Scan for the cell matching the given text and deliver its [X, Y] coordinate at center. 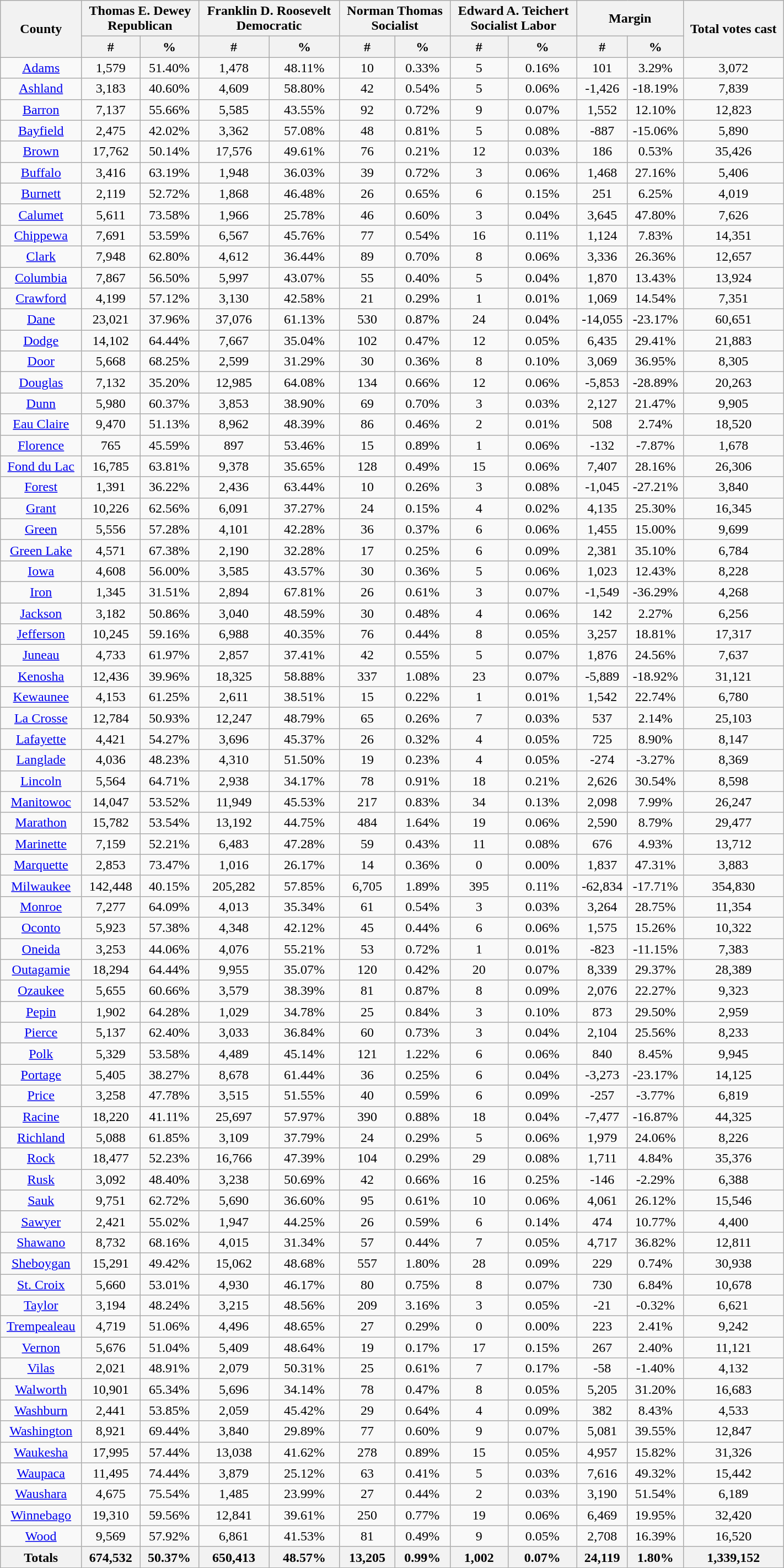
14,102 [111, 341]
Dunn [41, 403]
41.53% [304, 1536]
51.06% [169, 1327]
57.08% [304, 131]
Columbia [41, 277]
18,477 [111, 1159]
Barron [41, 110]
19.95% [655, 1515]
3,109 [234, 1138]
28.75% [655, 907]
5,890 [733, 131]
60,651 [733, 320]
12,247 [234, 718]
30,938 [733, 1263]
1,468 [602, 173]
3,579 [234, 991]
74.44% [169, 1473]
36.22% [169, 487]
51.40% [169, 68]
3,033 [234, 1033]
4,036 [111, 760]
0.32% [422, 739]
61.97% [169, 655]
31,121 [733, 676]
34.17% [304, 781]
64.08% [304, 382]
0.48% [422, 613]
32,420 [733, 1515]
Portage [41, 1075]
4,717 [602, 1242]
7,626 [733, 214]
3,130 [234, 299]
53.52% [169, 802]
44.25% [304, 1221]
4,268 [733, 592]
1.89% [422, 886]
48.57% [304, 1557]
63.44% [304, 487]
0.13% [543, 802]
7,407 [602, 466]
16,520 [733, 1536]
45.59% [169, 445]
2,611 [234, 697]
Ashland [41, 89]
Sawyer [41, 1221]
Milwaukee [41, 886]
16.39% [655, 1536]
52.21% [169, 844]
4,719 [111, 1327]
15.82% [655, 1452]
36.95% [655, 362]
8,233 [733, 1033]
9,378 [234, 466]
17,995 [111, 1452]
1,552 [602, 110]
50.37% [169, 1557]
Walworth [41, 1389]
4,733 [111, 655]
1,542 [602, 697]
5,556 [111, 529]
48.79% [304, 718]
142 [602, 613]
1,678 [733, 445]
14,047 [111, 802]
1,579 [111, 68]
-28.89% [655, 382]
43.55% [304, 110]
8,921 [111, 1431]
3,069 [602, 362]
12,784 [111, 718]
13,192 [234, 823]
142,448 [111, 886]
Edward A. TeichertSocialist Labor [513, 19]
60.37% [169, 403]
186 [602, 152]
4,608 [111, 571]
3,585 [234, 571]
8,598 [733, 781]
4,957 [602, 1452]
28,389 [733, 970]
45.14% [304, 1054]
13,712 [733, 844]
51.04% [169, 1348]
1,124 [602, 235]
80 [367, 1285]
5,676 [111, 1348]
0.53% [655, 152]
Iron [41, 592]
35,376 [733, 1159]
34.78% [304, 1012]
14 [367, 865]
Calumet [41, 214]
14.54% [655, 299]
42.12% [304, 928]
3,336 [602, 256]
4.93% [655, 844]
1,478 [234, 68]
11,495 [111, 1473]
49.42% [169, 1263]
674,532 [111, 1557]
3,853 [234, 403]
2,098 [602, 802]
1,016 [234, 865]
5,564 [111, 781]
Richland [41, 1138]
15.00% [655, 529]
18.81% [655, 634]
3.29% [655, 68]
59.56% [169, 1515]
6.84% [655, 1285]
537 [602, 718]
3,253 [111, 949]
-5,853 [602, 382]
Juneau [41, 655]
6,621 [733, 1306]
Pierce [41, 1033]
5,088 [111, 1138]
Crawford [41, 299]
50.14% [169, 152]
12.43% [655, 571]
58.88% [304, 676]
40.35% [304, 634]
31,326 [733, 1452]
17,762 [111, 152]
48.65% [304, 1327]
5,137 [111, 1033]
278 [367, 1452]
0.83% [422, 802]
4,930 [234, 1285]
8,732 [111, 1242]
48.24% [169, 1306]
-823 [602, 949]
30.54% [655, 781]
86 [367, 424]
29.41% [655, 341]
16,785 [111, 466]
12,657 [733, 256]
-257 [602, 1096]
9,323 [733, 991]
28.16% [655, 466]
7,159 [111, 844]
6,469 [602, 1515]
29.37% [655, 970]
Polk [41, 1054]
12.10% [655, 110]
55 [367, 277]
1,837 [602, 865]
Florence [41, 445]
2,127 [602, 403]
69.44% [169, 1431]
2,441 [111, 1410]
-1,549 [602, 592]
46.17% [304, 1285]
Jackson [41, 613]
Marinette [41, 844]
69 [367, 403]
38.39% [304, 991]
2,436 [234, 487]
23,021 [111, 320]
2,894 [234, 592]
53.01% [169, 1285]
8.45% [655, 1054]
13.43% [655, 277]
44.75% [304, 823]
4,013 [234, 907]
10,678 [733, 1285]
53.58% [169, 1054]
6,388 [733, 1179]
4,609 [234, 89]
60.66% [169, 991]
395 [479, 886]
45.53% [304, 802]
26,306 [733, 466]
35.20% [169, 382]
29,477 [733, 823]
2,959 [733, 1012]
3,215 [234, 1306]
Waupaca [41, 1473]
0.75% [422, 1285]
8,678 [234, 1075]
61.25% [169, 697]
4,199 [111, 299]
10,245 [111, 634]
Thomas E. DeweyRepublican [140, 19]
Forest [41, 487]
8.90% [655, 739]
3,182 [111, 613]
35.04% [304, 341]
5,655 [111, 991]
22.74% [655, 697]
Waushara [41, 1494]
29.50% [655, 1012]
251 [602, 193]
40.15% [169, 886]
474 [602, 1221]
18,325 [234, 676]
61.13% [304, 320]
12,823 [733, 110]
51.13% [169, 424]
484 [367, 823]
6,819 [733, 1096]
64.28% [169, 1012]
5,585 [234, 110]
Green Lake [41, 550]
8,226 [733, 1138]
92 [367, 110]
12,847 [733, 1431]
Trempealeau [41, 1327]
48.91% [169, 1368]
Fond du Lac [41, 466]
-11.15% [655, 949]
2,079 [234, 1368]
53.46% [304, 445]
25.30% [655, 508]
15.26% [655, 928]
68.25% [169, 362]
50.31% [304, 1368]
47.28% [304, 844]
57.85% [304, 886]
8,369 [733, 760]
Waukesha [41, 1452]
25.78% [304, 214]
28 [479, 1263]
4,153 [111, 697]
53.54% [169, 823]
9,699 [733, 529]
45.76% [304, 235]
18,520 [733, 424]
Norman ThomasSocialist [395, 19]
45.42% [304, 1410]
39.61% [304, 1515]
9,751 [111, 1200]
9,945 [733, 1054]
20,263 [733, 382]
0.81% [422, 131]
11,121 [733, 1348]
8.79% [655, 823]
64.09% [169, 907]
-58 [602, 1368]
55.21% [304, 949]
41.62% [304, 1452]
37.79% [304, 1138]
4,015 [234, 1242]
47.39% [304, 1159]
6,189 [733, 1494]
La Crosse [41, 718]
0.88% [422, 1117]
1,485 [234, 1494]
0.55% [422, 655]
31.29% [304, 362]
2,853 [111, 865]
46.48% [304, 193]
48.39% [304, 424]
Kewaunee [41, 697]
47.80% [655, 214]
4,675 [111, 1494]
Oneida [41, 949]
Marathon [41, 823]
-3.27% [655, 760]
48.68% [304, 1263]
36.60% [304, 1200]
48.11% [304, 68]
0.64% [422, 1410]
21,883 [733, 341]
25,103 [733, 718]
3,362 [234, 131]
1,711 [602, 1159]
1,979 [602, 1138]
42.02% [169, 131]
73.58% [169, 214]
2,059 [234, 1410]
2,076 [602, 991]
4,019 [733, 193]
20 [479, 970]
Washburn [41, 1410]
65 [367, 718]
19,310 [111, 1515]
52.72% [169, 193]
5,690 [234, 1200]
Winnebago [41, 1515]
89 [367, 256]
Total votes cast [733, 29]
Ozaukee [41, 991]
61.85% [169, 1138]
7,839 [733, 89]
36.82% [655, 1242]
Franklin D. RooseveltDemocratic [269, 19]
725 [602, 739]
14,125 [733, 1075]
Margin [630, 19]
Monroe [41, 907]
62.80% [169, 256]
Lafayette [41, 739]
-62,834 [602, 886]
40.60% [169, 89]
Dodge [41, 341]
58.80% [304, 89]
1,575 [602, 928]
-7,477 [602, 1117]
-17.71% [655, 886]
121 [367, 1054]
-887 [602, 131]
-7.87% [655, 445]
3,883 [733, 865]
35.34% [304, 907]
45.37% [304, 739]
337 [367, 676]
67.38% [169, 550]
765 [111, 445]
11 [479, 844]
48 [367, 131]
55.02% [169, 1221]
-18.92% [655, 676]
2,381 [602, 550]
52.23% [169, 1159]
Marquette [41, 865]
35.07% [304, 970]
0.91% [422, 781]
-18.19% [655, 89]
4,533 [733, 1410]
16,683 [733, 1389]
Douglas [41, 382]
57.38% [169, 928]
13,924 [733, 277]
48.23% [169, 760]
Sauk [41, 1200]
102 [367, 341]
0.46% [422, 424]
41.11% [169, 1117]
3,696 [234, 739]
1,023 [602, 571]
Oconto [41, 928]
267 [602, 1348]
49.32% [655, 1473]
31.34% [304, 1242]
50.86% [169, 613]
26.36% [655, 256]
4,101 [234, 529]
9,569 [111, 1536]
1,902 [111, 1012]
46 [367, 214]
4.84% [655, 1159]
3,092 [111, 1179]
61.44% [304, 1075]
16,345 [733, 508]
-132 [602, 445]
4,400 [733, 1221]
55.66% [169, 110]
Eau Claire [41, 424]
7,691 [111, 235]
-27.21% [655, 487]
7,137 [111, 110]
2,938 [234, 781]
17,576 [234, 152]
0.02% [543, 508]
-3,273 [602, 1075]
36.44% [304, 256]
0.42% [422, 970]
48.56% [304, 1306]
7,667 [234, 341]
31.20% [655, 1389]
3,264 [602, 907]
56.00% [169, 571]
9,955 [234, 970]
5,611 [111, 214]
62.40% [169, 1033]
15,782 [111, 823]
897 [234, 445]
47.78% [169, 1096]
Dane [41, 320]
53 [367, 949]
3,257 [602, 634]
4,421 [111, 739]
57.28% [169, 529]
1,339,152 [733, 1557]
Grant [41, 508]
Lincoln [41, 781]
4,496 [234, 1327]
0.84% [422, 1012]
57.97% [304, 1117]
Adams [41, 68]
2,104 [602, 1033]
2,857 [234, 655]
26,247 [733, 802]
40 [367, 1096]
3,238 [234, 1179]
2.27% [655, 613]
1,069 [602, 299]
39 [367, 173]
7.99% [655, 802]
34.14% [304, 1389]
16,766 [234, 1159]
15,442 [733, 1473]
59.16% [169, 634]
32.28% [304, 550]
2.41% [655, 1327]
43.57% [304, 571]
63.81% [169, 466]
Langlade [41, 760]
11,354 [733, 907]
5,997 [234, 277]
38.90% [304, 403]
-1,426 [602, 89]
24.56% [655, 655]
35,426 [733, 152]
53.85% [169, 1410]
4,348 [234, 928]
51.54% [655, 1494]
3,190 [602, 1494]
-274 [602, 760]
2,421 [111, 1221]
Jefferson [41, 634]
Vilas [41, 1368]
Wood [41, 1536]
4,076 [234, 949]
73.47% [169, 865]
8,147 [733, 739]
6,784 [733, 550]
2,590 [602, 823]
-1.40% [655, 1368]
Door [41, 362]
24,119 [602, 1557]
48.59% [304, 613]
2.74% [655, 424]
27.16% [655, 173]
50.93% [169, 718]
6.25% [655, 193]
15,062 [234, 1263]
840 [602, 1054]
10.77% [655, 1221]
4,612 [234, 256]
18,294 [111, 970]
-146 [602, 1179]
5,980 [111, 403]
Rusk [41, 1179]
64.71% [169, 781]
0.14% [543, 1221]
24.06% [655, 1138]
45 [367, 928]
25.56% [655, 1033]
-0.32% [655, 1306]
2.14% [655, 718]
-14,055 [602, 320]
6,567 [234, 235]
134 [367, 382]
44.06% [169, 949]
1,876 [602, 655]
7,351 [733, 299]
17,317 [733, 634]
530 [367, 320]
63.19% [169, 173]
Rock [41, 1159]
10,226 [111, 508]
13,038 [234, 1452]
5,205 [602, 1389]
6,988 [234, 634]
53.59% [169, 235]
5,081 [602, 1431]
5,668 [111, 362]
5,405 [111, 1075]
3.16% [422, 1306]
Outagamie [41, 970]
0.74% [655, 1263]
4,132 [733, 1368]
62.56% [169, 508]
3,645 [602, 214]
Manitowoc [41, 802]
7,383 [733, 949]
7,637 [733, 655]
730 [602, 1285]
11,949 [234, 802]
0.23% [422, 760]
63 [367, 1473]
4,135 [602, 508]
7,867 [111, 277]
51.50% [304, 760]
12,436 [111, 676]
Pepin [41, 1012]
3,194 [111, 1306]
Burnett [41, 193]
382 [602, 1410]
56.50% [169, 277]
0.33% [422, 68]
3,040 [234, 613]
18,220 [111, 1117]
3,183 [111, 89]
48.40% [169, 1179]
Green [41, 529]
1.08% [422, 676]
6,435 [602, 341]
Buffalo [41, 173]
60 [367, 1033]
3,416 [111, 173]
12,811 [733, 1242]
7,277 [111, 907]
15,291 [111, 1263]
37,076 [234, 320]
29.89% [304, 1431]
8,305 [733, 362]
37.41% [304, 655]
0.77% [422, 1515]
5,409 [234, 1348]
390 [367, 1117]
31.51% [169, 592]
Clark [41, 256]
25,697 [234, 1117]
8,228 [733, 571]
St. Croix [41, 1285]
34 [479, 802]
1,948 [234, 173]
65.34% [169, 1389]
15,546 [733, 1200]
223 [602, 1327]
47.31% [655, 865]
5,660 [111, 1285]
Washington [41, 1431]
36.84% [304, 1033]
676 [602, 844]
38.27% [169, 1075]
12,841 [234, 1515]
1,391 [111, 487]
67.81% [304, 592]
5,696 [234, 1389]
6,780 [733, 697]
205,282 [234, 886]
13,205 [367, 1557]
51.55% [304, 1096]
37.27% [304, 508]
54.27% [169, 739]
217 [367, 802]
128 [367, 466]
8.43% [655, 1410]
35.65% [304, 466]
2,119 [111, 193]
0.73% [422, 1033]
-21 [602, 1306]
57.12% [169, 299]
Bayfield [41, 131]
1,868 [234, 193]
62.72% [169, 1200]
354,830 [733, 886]
Chippewa [41, 235]
2,475 [111, 131]
9,470 [111, 424]
508 [602, 424]
4,489 [234, 1054]
35.10% [655, 550]
1,002 [479, 1557]
5,329 [111, 1054]
8,962 [234, 424]
Price [41, 1096]
1,345 [111, 592]
-3.77% [655, 1096]
2,190 [234, 550]
37.96% [169, 320]
14,351 [733, 235]
42.58% [304, 299]
Vernon [41, 1348]
21.47% [655, 403]
County [41, 29]
4,571 [111, 550]
23 [479, 676]
229 [602, 1263]
3,879 [234, 1473]
3,515 [234, 1096]
9,242 [733, 1327]
-2.29% [655, 1179]
39.55% [655, 1431]
-1,045 [602, 487]
95 [367, 1200]
42.28% [304, 529]
2,599 [234, 362]
1,947 [234, 1221]
10,901 [111, 1389]
-5,889 [602, 676]
0.99% [422, 1557]
6,861 [234, 1536]
Iowa [41, 571]
Racine [41, 1117]
36.03% [304, 173]
Totals [41, 1557]
75.54% [169, 1494]
12,985 [234, 382]
3,072 [733, 68]
6,091 [234, 508]
0.37% [422, 529]
5,923 [111, 928]
6,256 [733, 613]
-16.87% [655, 1117]
104 [367, 1159]
10,322 [733, 928]
44,325 [733, 1117]
25.12% [304, 1473]
650,413 [234, 1557]
873 [602, 1012]
6,705 [367, 886]
3,258 [111, 1096]
26.12% [655, 1200]
38.51% [304, 697]
7.83% [655, 235]
0.43% [422, 844]
23.99% [304, 1494]
1.22% [422, 1054]
48.64% [304, 1348]
557 [367, 1263]
50.69% [304, 1179]
8,339 [602, 970]
7,132 [111, 382]
-36.29% [655, 592]
4,061 [602, 1200]
Kenosha [41, 676]
9,905 [733, 403]
250 [367, 1515]
0.16% [543, 68]
209 [367, 1306]
7,948 [111, 256]
Sheboygan [41, 1263]
0.65% [422, 193]
49.61% [304, 152]
57.44% [169, 1452]
39.96% [169, 676]
0.22% [422, 697]
7,616 [602, 1473]
57.92% [169, 1536]
22.27% [655, 991]
2.40% [655, 1348]
1,870 [602, 277]
6,483 [234, 844]
2,021 [111, 1368]
2,708 [602, 1536]
Shawano [41, 1242]
57 [367, 1242]
68.16% [169, 1242]
0.40% [422, 277]
-15.06% [655, 131]
120 [367, 970]
5,406 [733, 173]
1.64% [422, 823]
0.41% [422, 1473]
Taylor [41, 1306]
Brown [41, 152]
43.07% [304, 277]
21 [367, 299]
61 [367, 907]
59 [367, 844]
2,626 [602, 781]
26.17% [304, 865]
4,310 [234, 760]
1,029 [234, 1012]
101 [602, 68]
1,455 [602, 529]
1,966 [234, 214]
